Determine the [X, Y] coordinate at the center of the cell enclosing the given text.  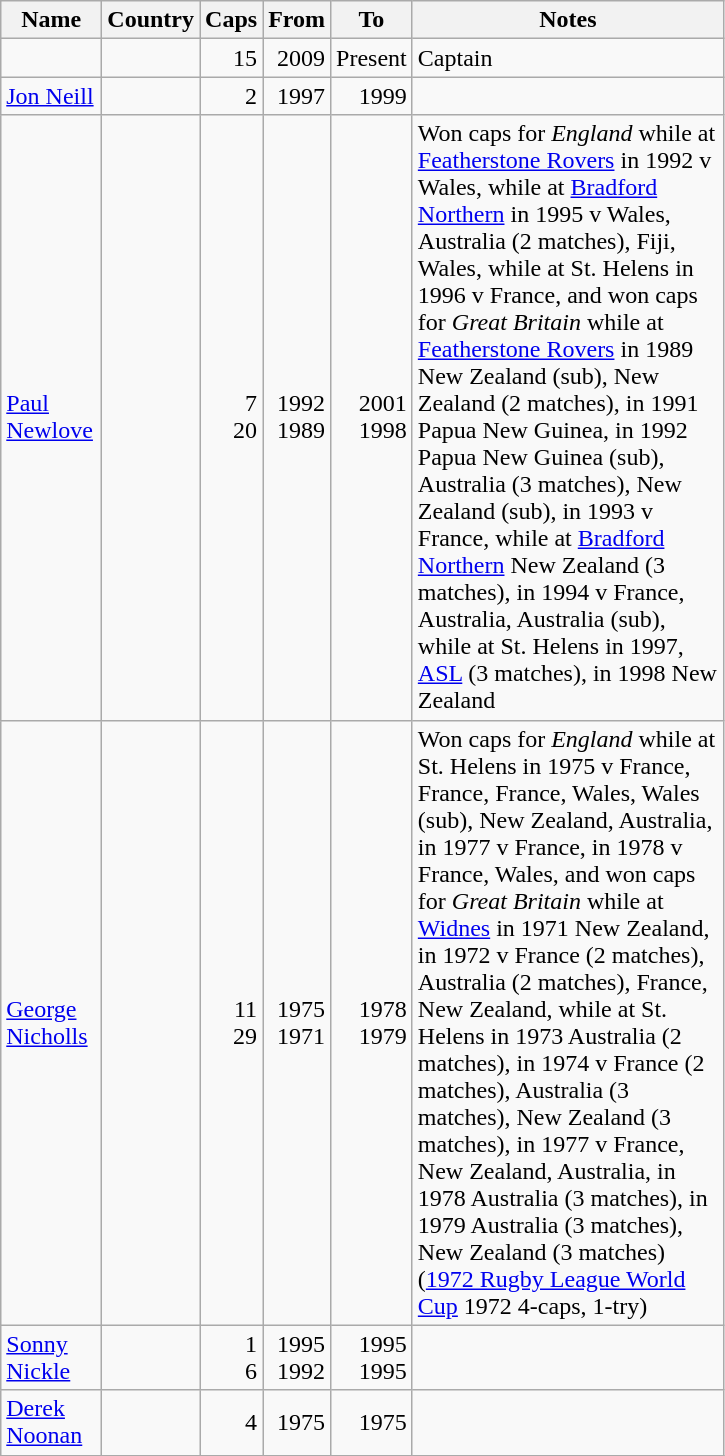
19921989 [297, 418]
1129 [232, 1022]
Name [52, 20]
Captain [568, 58]
Present [372, 58]
2009 [297, 58]
1999 [372, 96]
Caps [232, 20]
George Nicholls [52, 1022]
20011998 [372, 418]
2 [232, 96]
Jon Neill [52, 96]
19951992 [297, 1358]
From [297, 20]
Paul Newlove [52, 418]
15 [232, 58]
16 [232, 1358]
19951995 [372, 1358]
720 [232, 418]
1997 [297, 96]
To [372, 20]
Derek Noonan [52, 1422]
Notes [568, 20]
19781979 [372, 1022]
19751971 [297, 1022]
Country [151, 20]
4 [232, 1422]
Sonny Nickle [52, 1358]
